Return the (x, y) coordinate for the center point of the cell that contains the specified text.  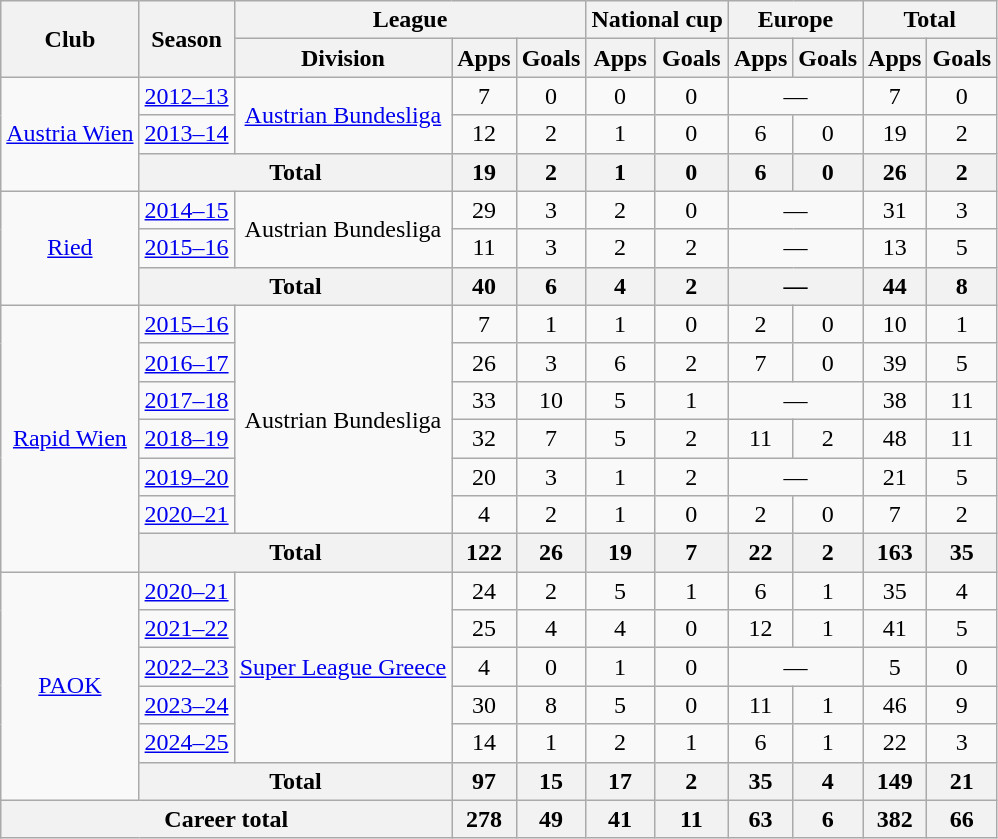
League (410, 20)
25 (484, 629)
2021–22 (186, 629)
382 (895, 819)
2013–14 (186, 134)
14 (484, 743)
97 (484, 781)
15 (551, 781)
38 (895, 400)
48 (895, 438)
Super League Greece (343, 667)
PAOK (70, 686)
9 (962, 705)
2023–24 (186, 705)
29 (484, 210)
31 (895, 210)
2019–20 (186, 477)
2017–18 (186, 400)
Ried (70, 248)
46 (895, 705)
163 (895, 553)
2018–19 (186, 438)
44 (895, 286)
Division (343, 58)
Career total (226, 819)
33 (484, 400)
National cup (657, 20)
63 (760, 819)
40 (484, 286)
32 (484, 438)
17 (620, 781)
2024–25 (186, 743)
122 (484, 553)
24 (484, 591)
Season (186, 39)
149 (895, 781)
2012–13 (186, 96)
66 (962, 819)
278 (484, 819)
Club (70, 39)
2022–23 (186, 667)
39 (895, 362)
30 (484, 705)
2016–17 (186, 362)
13 (895, 248)
Austria Wien (70, 134)
Rapid Wien (70, 438)
49 (551, 819)
Europe (795, 20)
20 (484, 477)
2014–15 (186, 210)
